Return (x, y) of the center of cell containing provided text 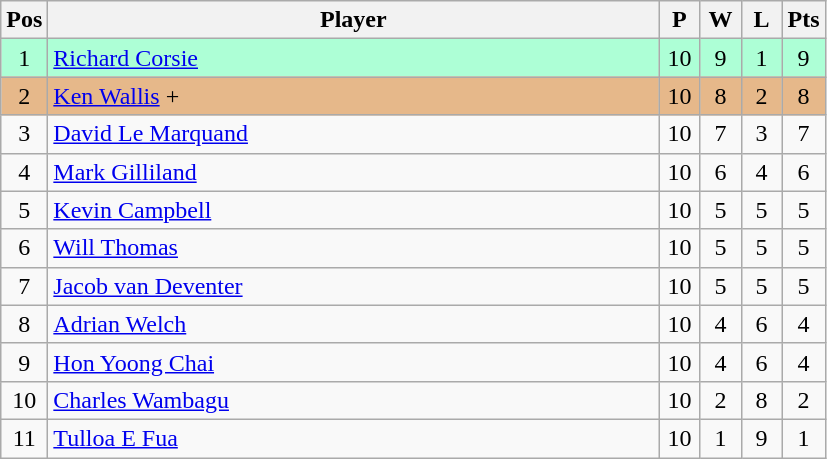
W (720, 20)
Player (354, 20)
Ken Wallis + (354, 96)
L (762, 20)
Hon Yoong Chai (354, 362)
David Le Marquand (354, 134)
Will Thomas (354, 248)
Pts (804, 20)
P (680, 20)
Jacob van Deventer (354, 286)
Pos (24, 20)
Richard Corsie (354, 58)
Adrian Welch (354, 324)
Charles Wambagu (354, 400)
Tulloa E Fua (354, 438)
Mark Gilliland (354, 172)
11 (24, 438)
Kevin Campbell (354, 210)
